From the cell containing the given text, extract its center point as [X, Y] coordinate. 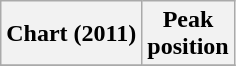
Peak position [188, 34]
Chart (2011) [72, 34]
